Find where the given text appears and provide that cell's center as (x, y) coordinate. 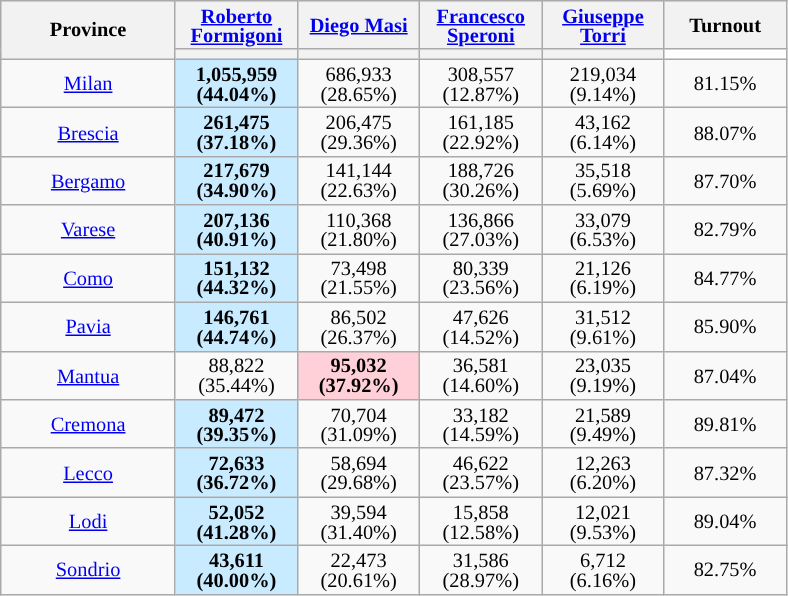
39,594 (31.40%) (359, 522)
82.79% (725, 230)
Lodi (88, 522)
23,035 (9.19%) (603, 376)
1,055,959 (44.04%) (236, 84)
136,866 (27.03%) (481, 230)
95,032 (37.92%) (359, 376)
33,182 (14.59%) (481, 424)
33,079 (6.53%) (603, 230)
Roberto Formigoni (236, 24)
207,136 (40.91%) (236, 230)
6,712 (6.16%) (603, 570)
Turnout (725, 24)
15,858 (12.58%) (481, 522)
206,475 (29.36%) (359, 132)
80,339 (23.56%) (481, 278)
110,368 (21.80%) (359, 230)
Lecco (88, 472)
35,518 (5.69%) (603, 180)
Francesco Speroni (481, 24)
Giuseppe Torri (603, 24)
82.75% (725, 570)
85.90% (725, 326)
151,132 (44.32%) (236, 278)
87.04% (725, 376)
47,626 (14.52%) (481, 326)
Sondrio (88, 570)
Como (88, 278)
12,021 (9.53%) (603, 522)
84.77% (725, 278)
22,473 (20.61%) (359, 570)
89.04% (725, 522)
Diego Masi (359, 24)
217,679 (34.90%) (236, 180)
58,694 (29.68%) (359, 472)
261,475 (37.18%) (236, 132)
146,761 (44.74%) (236, 326)
43,162 (6.14%) (603, 132)
86,502 (26.37%) (359, 326)
12,263 (6.20%) (603, 472)
686,933 (28.65%) (359, 84)
89.81% (725, 424)
Mantua (88, 376)
Milan (88, 84)
Brescia (88, 132)
188,726 (30.26%) (481, 180)
46,622 (23.57%) (481, 472)
81.15% (725, 84)
31,586 (28.97%) (481, 570)
87.32% (725, 472)
Pavia (88, 326)
21,589 (9.49%) (603, 424)
161,185 (22.92%) (481, 132)
31,512 (9.61%) (603, 326)
308,557 (12.87%) (481, 84)
72,633 (36.72%) (236, 472)
87.70% (725, 180)
Bergamo (88, 180)
36,581 (14.60%) (481, 376)
Cremona (88, 424)
88.07% (725, 132)
43,611 (40.00%) (236, 570)
88,822 (35.44%) (236, 376)
70,704 (31.09%) (359, 424)
52,052 (41.28%) (236, 522)
89,472 (39.35%) (236, 424)
73,498 (21.55%) (359, 278)
219,034 (9.14%) (603, 84)
Province (88, 29)
141,144 (22.63%) (359, 180)
21,126 (6.19%) (603, 278)
Varese (88, 230)
